Determine the [x, y] coordinate at the center of the cell enclosing the given text.  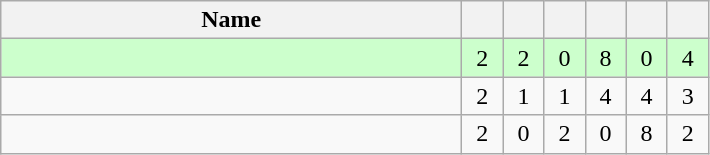
3 [688, 96]
Name [232, 20]
